Extract the (x, y) coordinate from the center of the cell holding the provided text.  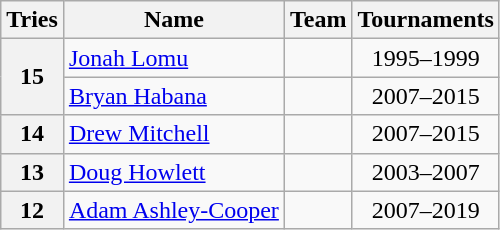
Tournaments (426, 20)
Tries (32, 20)
Team (318, 20)
1995–1999 (426, 58)
13 (32, 172)
2007–2019 (426, 210)
Name (174, 20)
Bryan Habana (174, 96)
Doug Howlett (174, 172)
15 (32, 77)
Drew Mitchell (174, 134)
12 (32, 210)
Jonah Lomu (174, 58)
2003–2007 (426, 172)
14 (32, 134)
Adam Ashley-Cooper (174, 210)
